From the cell containing the given text, extract its center point as (x, y) coordinate. 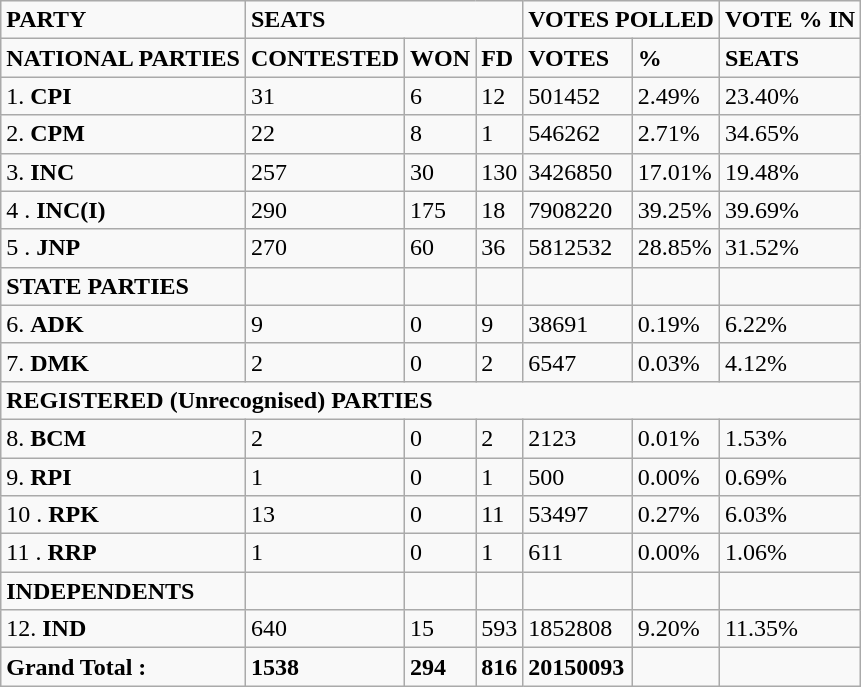
290 (324, 210)
17.01% (676, 172)
9. RPI (124, 477)
VOTES (578, 58)
23.40% (790, 96)
6.22% (790, 324)
500 (578, 477)
257 (324, 172)
INDEPENDENTS (124, 591)
9.20% (676, 629)
53497 (578, 515)
31.52% (790, 248)
5 . JNP (124, 248)
% (676, 58)
501452 (578, 96)
28.85% (676, 248)
3426850 (578, 172)
6 (440, 96)
0.01% (676, 438)
STATE PARTIES (124, 286)
PARTY (124, 20)
2.49% (676, 96)
270 (324, 248)
VOTES POLLED (622, 20)
611 (578, 553)
2. CPM (124, 134)
4 . INC(I) (124, 210)
39.69% (790, 210)
Grand Total : (124, 667)
0.19% (676, 324)
6.03% (790, 515)
34.65% (790, 134)
REGISTERED (Unrecognised) PARTIES (431, 400)
546262 (578, 134)
2123 (578, 438)
0.69% (790, 477)
1538 (324, 667)
0.03% (676, 362)
4.12% (790, 362)
640 (324, 629)
11 . RRP (124, 553)
2.71% (676, 134)
130 (500, 172)
19.48% (790, 172)
22 (324, 134)
20150093 (578, 667)
60 (440, 248)
VOTE % IN (790, 20)
7. DMK (124, 362)
5812532 (578, 248)
10 . RPK (124, 515)
6547 (578, 362)
31 (324, 96)
15 (440, 629)
39.25% (676, 210)
0.27% (676, 515)
38691 (578, 324)
11.35% (790, 629)
1.06% (790, 553)
593 (500, 629)
CONTESTED (324, 58)
294 (440, 667)
12 (500, 96)
175 (440, 210)
6. ADK (124, 324)
1852808 (578, 629)
1.53% (790, 438)
8. BCM (124, 438)
18 (500, 210)
30 (440, 172)
3. INC (124, 172)
WON (440, 58)
816 (500, 667)
FD (500, 58)
11 (500, 515)
8 (440, 134)
NATIONAL PARTIES (124, 58)
36 (500, 248)
1. CPI (124, 96)
7908220 (578, 210)
12. IND (124, 629)
13 (324, 515)
